Capture the cell that displays the provided text and extract its (x, y) central coordinate. 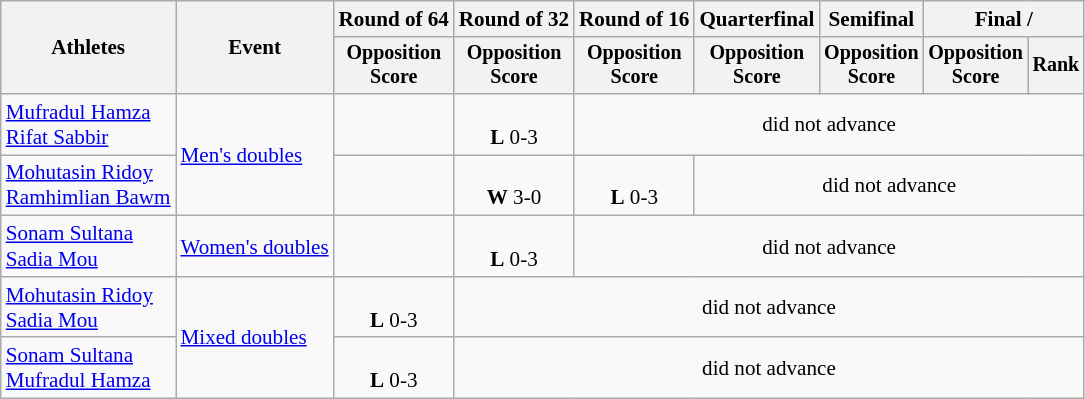
Sonam SultanaSadia Mou (88, 246)
Round of 64 (394, 18)
Sonam SultanaMufradul Hamza (88, 368)
Event (255, 48)
W 3-0 (514, 186)
Rank (1056, 65)
Mohutasin RidoyRamhimlian Bawm (88, 186)
Women's doubles (255, 246)
Mixed doubles (255, 338)
Men's doubles (255, 155)
Mohutasin RidoySadia Mou (88, 308)
Quarterfinal (756, 18)
Round of 32 (514, 18)
Round of 16 (634, 18)
Semifinal (871, 18)
Mufradul HamzaRifat Sabbir (88, 124)
Athletes (88, 48)
Final / (1004, 18)
